Determine the (X, Y) coordinate at the center of the cell enclosing the given text.  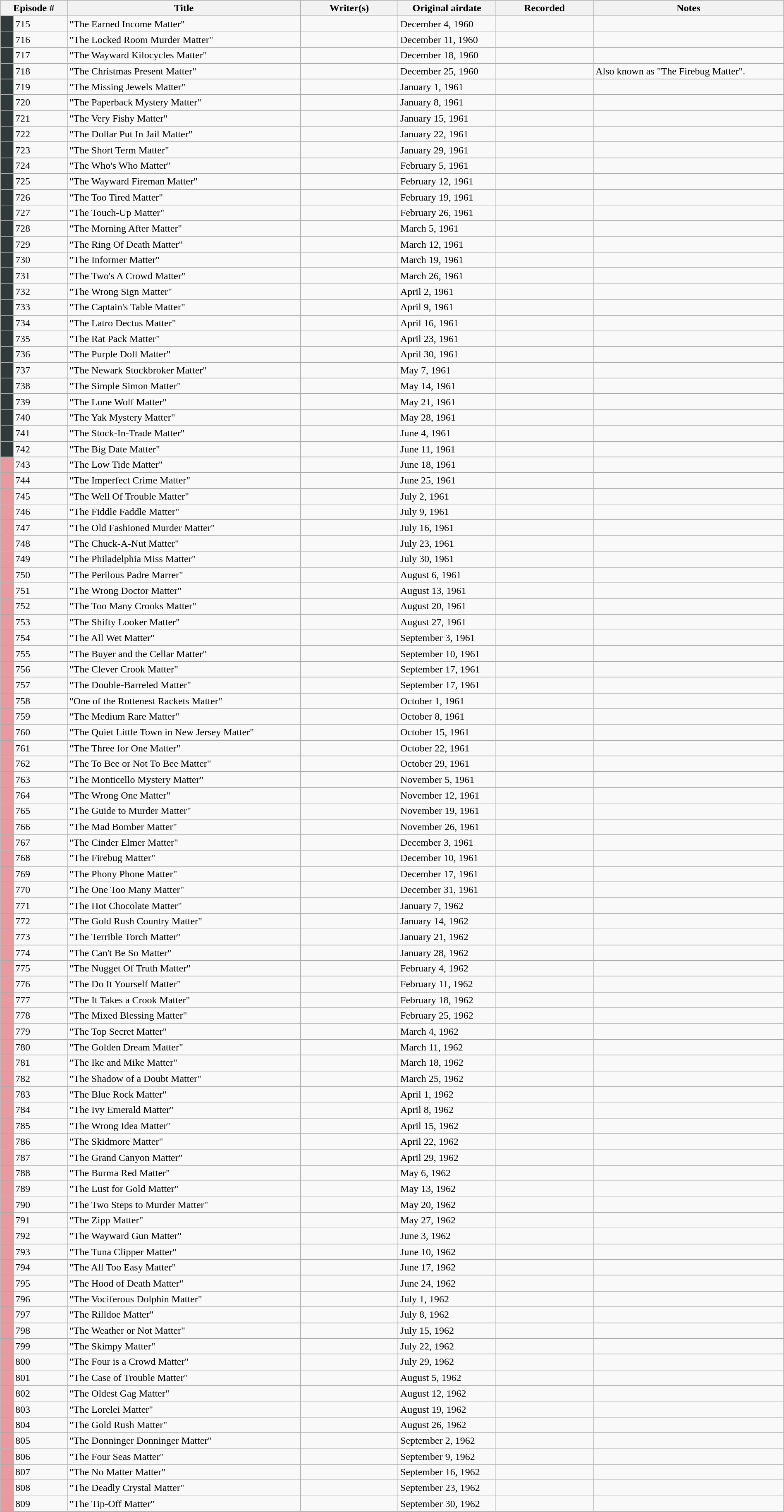
"The Case of Trouble Matter" (184, 1378)
October 15, 1961 (447, 732)
759 (41, 717)
July 30, 1961 (447, 559)
"The Ring Of Death Matter" (184, 244)
751 (41, 591)
June 4, 1961 (447, 433)
749 (41, 559)
"The Wayward Fireman Matter" (184, 181)
December 31, 1961 (447, 890)
"The Lorelei Matter" (184, 1409)
"The Four is a Crowd Matter" (184, 1362)
"The All Wet Matter" (184, 638)
December 11, 1960 (447, 40)
764 (41, 795)
"The Gold Rush Country Matter" (184, 921)
June 17, 1962 (447, 1268)
Also known as "The Firebug Matter". (689, 71)
December 4, 1960 (447, 24)
"The Touch-Up Matter" (184, 213)
August 19, 1962 (447, 1409)
804 (41, 1425)
"The Shadow of a Doubt Matter" (184, 1079)
"The One Too Many Matter" (184, 890)
731 (41, 276)
"The Burma Red Matter" (184, 1173)
September 9, 1962 (447, 1456)
"The Purple Doll Matter" (184, 354)
"The Hot Chocolate Matter" (184, 905)
"The Oldest Gag Matter" (184, 1393)
746 (41, 512)
November 12, 1961 (447, 795)
765 (41, 811)
"The Too Tired Matter" (184, 197)
February 26, 1961 (447, 213)
August 20, 1961 (447, 606)
"The Quiet Little Town in New Jersey Matter" (184, 732)
"The Blue Rock Matter" (184, 1094)
May 13, 1962 (447, 1189)
"The Very Fishy Matter" (184, 118)
"The Top Secret Matter" (184, 1031)
May 6, 1962 (447, 1173)
"The Vociferous Dolphin Matter" (184, 1299)
779 (41, 1031)
743 (41, 465)
797 (41, 1315)
"The Well Of Trouble Matter" (184, 496)
"The Guide to Murder Matter" (184, 811)
722 (41, 134)
"The Philadelphia Miss Matter" (184, 559)
"The Clever Crook Matter" (184, 669)
732 (41, 292)
"The Two Steps to Murder Matter" (184, 1205)
March 25, 1962 (447, 1079)
809 (41, 1504)
Writer(s) (349, 8)
"The Tuna Clipper Matter" (184, 1252)
July 1, 1962 (447, 1299)
772 (41, 921)
"The Too Many Crooks Matter" (184, 606)
Recorded (545, 8)
October 29, 1961 (447, 764)
"The Lust for Gold Matter" (184, 1189)
September 2, 1962 (447, 1440)
"The Mixed Blessing Matter" (184, 1016)
Title (184, 8)
December 17, 1961 (447, 874)
761 (41, 748)
794 (41, 1268)
"The Paperback Mystery Matter" (184, 103)
"The Earned Income Matter" (184, 24)
738 (41, 386)
"The Firebug Matter" (184, 858)
January 22, 1961 (447, 134)
724 (41, 165)
July 15, 1962 (447, 1330)
"The Can't Be So Matter" (184, 952)
January 21, 1962 (447, 937)
"The Shifty Looker Matter" (184, 622)
"The Short Term Matter" (184, 150)
730 (41, 260)
July 9, 1961 (447, 512)
October 1, 1961 (447, 701)
"The Hood of Death Matter" (184, 1283)
August 26, 1962 (447, 1425)
788 (41, 1173)
757 (41, 685)
"The Chuck-A-Nut Matter" (184, 543)
February 12, 1961 (447, 181)
777 (41, 1000)
"The Skidmore Matter" (184, 1141)
January 29, 1961 (447, 150)
February 18, 1962 (447, 1000)
Original airdate (447, 8)
"The Captain's Table Matter" (184, 307)
"The Wrong Sign Matter" (184, 292)
"The Mad Bomber Matter" (184, 827)
775 (41, 969)
795 (41, 1283)
783 (41, 1094)
715 (41, 24)
774 (41, 952)
"The Rat Pack Matter" (184, 339)
August 12, 1962 (447, 1393)
750 (41, 575)
806 (41, 1456)
758 (41, 701)
793 (41, 1252)
February 19, 1961 (447, 197)
733 (41, 307)
"The Terrible Torch Matter" (184, 937)
November 5, 1961 (447, 780)
August 13, 1961 (447, 591)
787 (41, 1157)
741 (41, 433)
736 (41, 354)
"The Donninger Donninger Matter" (184, 1440)
"The Buyer and the Cellar Matter" (184, 653)
"The Skimpy Matter" (184, 1346)
719 (41, 87)
January 8, 1961 (447, 103)
748 (41, 543)
April 1, 1962 (447, 1094)
Episode # (34, 8)
"The Missing Jewels Matter" (184, 87)
"The Who's Who Matter" (184, 165)
773 (41, 937)
January 1, 1961 (447, 87)
"The Stock-In-Trade Matter" (184, 433)
"The Zipp Matter" (184, 1220)
"The Grand Canyon Matter" (184, 1157)
799 (41, 1346)
September 30, 1962 (447, 1504)
"One of the Rottenest Rackets Matter" (184, 701)
"The Ivy Emerald Matter" (184, 1110)
April 15, 1962 (447, 1126)
June 18, 1961 (447, 465)
July 8, 1962 (447, 1315)
"The Golden Dream Matter" (184, 1047)
791 (41, 1220)
801 (41, 1378)
February 4, 1962 (447, 969)
798 (41, 1330)
Notes (689, 8)
"The Yak Mystery Matter" (184, 417)
721 (41, 118)
776 (41, 984)
767 (41, 842)
March 26, 1961 (447, 276)
"The Low Tide Matter" (184, 465)
April 9, 1961 (447, 307)
723 (41, 150)
"The Wrong Idea Matter" (184, 1126)
June 25, 1961 (447, 481)
March 19, 1961 (447, 260)
"The Imperfect Crime Matter" (184, 481)
740 (41, 417)
"The Lone Wolf Matter" (184, 402)
"The To Bee or Not To Bee Matter" (184, 764)
June 11, 1961 (447, 449)
"The Wayward Gun Matter" (184, 1236)
May 27, 1962 (447, 1220)
July 16, 1961 (447, 528)
March 11, 1962 (447, 1047)
April 30, 1961 (447, 354)
March 12, 1961 (447, 244)
"The Deadly Crystal Matter" (184, 1488)
"The Ike and Mike Matter" (184, 1063)
805 (41, 1440)
"The It Takes a Crook Matter" (184, 1000)
December 18, 1960 (447, 55)
768 (41, 858)
"The Dollar Put In Jail Matter" (184, 134)
"The Monticello Mystery Matter" (184, 780)
"The Do It Yourself Matter" (184, 984)
789 (41, 1189)
766 (41, 827)
May 7, 1961 (447, 370)
"The Four Seas Matter" (184, 1456)
"The Phony Phone Matter" (184, 874)
"The Tip-Off Matter" (184, 1504)
"The Double-Barreled Matter" (184, 685)
April 16, 1961 (447, 323)
739 (41, 402)
742 (41, 449)
June 10, 1962 (447, 1252)
"The Cinder Elmer Matter" (184, 842)
December 3, 1961 (447, 842)
784 (41, 1110)
756 (41, 669)
796 (41, 1299)
"The Nugget Of Truth Matter" (184, 969)
790 (41, 1205)
"The Two's A Crowd Matter" (184, 276)
728 (41, 229)
"The Latro Dectus Matter" (184, 323)
716 (41, 40)
"The Morning After Matter" (184, 229)
762 (41, 764)
April 2, 1961 (447, 292)
April 8, 1962 (447, 1110)
March 5, 1961 (447, 229)
760 (41, 732)
"The Gold Rush Matter" (184, 1425)
"The Medium Rare Matter" (184, 717)
"The Newark Stockbroker Matter" (184, 370)
"The All Too Easy Matter" (184, 1268)
June 3, 1962 (447, 1236)
March 4, 1962 (447, 1031)
782 (41, 1079)
February 25, 1962 (447, 1016)
769 (41, 874)
"The Fiddle Faddle Matter" (184, 512)
February 5, 1961 (447, 165)
August 5, 1962 (447, 1378)
"The Locked Room Murder Matter" (184, 40)
726 (41, 197)
September 10, 1961 (447, 653)
"The No Matter Matter" (184, 1472)
754 (41, 638)
803 (41, 1409)
735 (41, 339)
May 20, 1962 (447, 1205)
771 (41, 905)
October 8, 1961 (447, 717)
"The Weather or Not Matter" (184, 1330)
December 10, 1961 (447, 858)
807 (41, 1472)
"The Simple Simon Matter" (184, 386)
November 19, 1961 (447, 811)
June 24, 1962 (447, 1283)
727 (41, 213)
802 (41, 1393)
"The Perilous Padre Marrer" (184, 575)
718 (41, 71)
747 (41, 528)
October 22, 1961 (447, 748)
717 (41, 55)
May 21, 1961 (447, 402)
May 28, 1961 (447, 417)
September 23, 1962 (447, 1488)
"The Informer Matter" (184, 260)
"The Wrong One Matter" (184, 795)
737 (41, 370)
752 (41, 606)
734 (41, 323)
"The Old Fashioned Murder Matter" (184, 528)
March 18, 1962 (447, 1063)
January 14, 1962 (447, 921)
January 15, 1961 (447, 118)
January 28, 1962 (447, 952)
780 (41, 1047)
February 11, 1962 (447, 984)
"The Big Date Matter" (184, 449)
August 27, 1961 (447, 622)
800 (41, 1362)
755 (41, 653)
785 (41, 1126)
September 16, 1962 (447, 1472)
"The Three for One Matter" (184, 748)
July 29, 1962 (447, 1362)
April 29, 1962 (447, 1157)
744 (41, 481)
August 6, 1961 (447, 575)
January 7, 1962 (447, 905)
745 (41, 496)
763 (41, 780)
792 (41, 1236)
778 (41, 1016)
"The Wrong Doctor Matter" (184, 591)
"The Christmas Present Matter" (184, 71)
April 22, 1962 (447, 1141)
770 (41, 890)
November 26, 1961 (447, 827)
808 (41, 1488)
July 23, 1961 (447, 543)
720 (41, 103)
April 23, 1961 (447, 339)
September 3, 1961 (447, 638)
"The Wayward Kilocycles Matter" (184, 55)
"The Rilldoe Matter" (184, 1315)
781 (41, 1063)
753 (41, 622)
December 25, 1960 (447, 71)
July 2, 1961 (447, 496)
786 (41, 1141)
July 22, 1962 (447, 1346)
May 14, 1961 (447, 386)
725 (41, 181)
729 (41, 244)
